Locate the cell with the specified text and output its [X, Y] center coordinate. 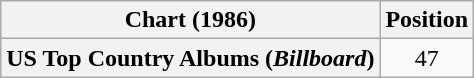
Position [427, 20]
47 [427, 58]
US Top Country Albums (Billboard) [190, 58]
Chart (1986) [190, 20]
